Output the [x, y] coordinate of the center of the cell containing the given text.  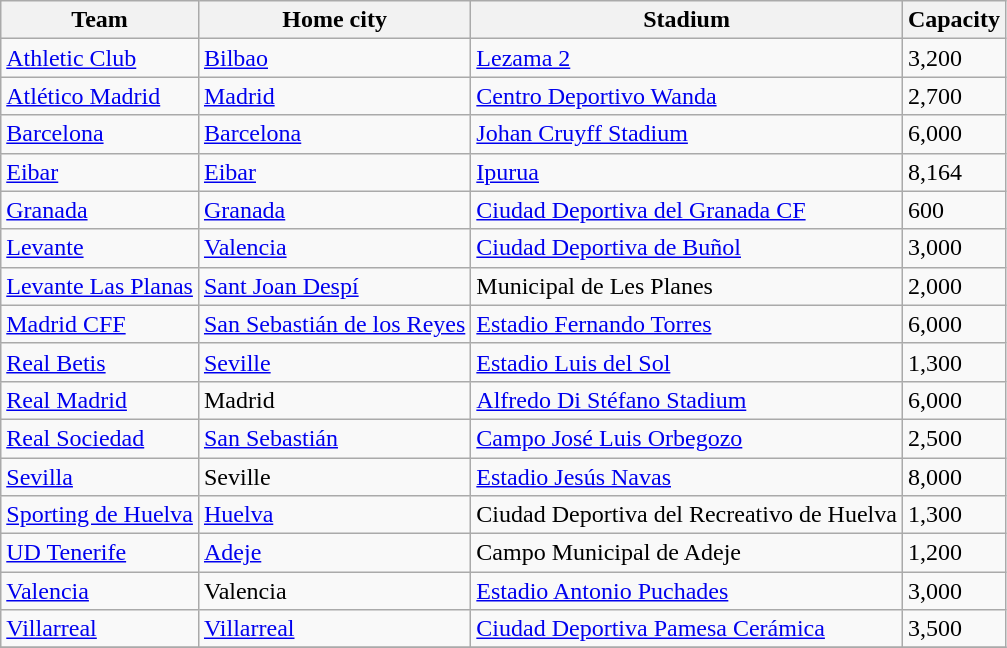
Alfredo Di Stéfano Stadium [687, 400]
600 [954, 210]
Real Betis [100, 362]
Ciudad Deportiva del Recreativo de Huelva [687, 515]
Bilbao [334, 58]
Adeje [334, 553]
Ciudad Deportiva del Granada CF [687, 210]
Ipurua [687, 172]
Home city [334, 20]
Sevilla [100, 477]
San Sebastián [334, 438]
1,200 [954, 553]
UD Tenerife [100, 553]
Ciudad Deportiva Pamesa Cerámica [687, 629]
2,700 [954, 96]
Capacity [954, 20]
Team [100, 20]
Stadium [687, 20]
Huelva [334, 515]
Estadio Luis del Sol [687, 362]
Real Madrid [100, 400]
Sant Joan Despí [334, 286]
Levante [100, 248]
Estadio Jesús Navas [687, 477]
Lezama 2 [687, 58]
Centro Deportivo Wanda [687, 96]
Madrid CFF [100, 324]
Campo José Luis Orbegozo [687, 438]
Municipal de Les Planes [687, 286]
Johan Cruyff Stadium [687, 134]
3,500 [954, 629]
Ciudad Deportiva de Buñol [687, 248]
Sporting de Huelva [100, 515]
Athletic Club [100, 58]
Campo Municipal de Adeje [687, 553]
2,500 [954, 438]
San Sebastián de los Reyes [334, 324]
Estadio Antonio Puchades [687, 591]
3,200 [954, 58]
Real Sociedad [100, 438]
Atlético Madrid [100, 96]
2,000 [954, 286]
8,000 [954, 477]
Levante Las Planas [100, 286]
8,164 [954, 172]
Estadio Fernando Torres [687, 324]
